Identify which cell holds the provided text, then report its (x, y) central coordinate. 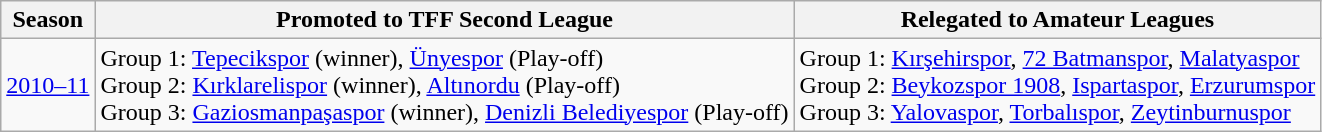
2010–11 (48, 85)
Group 1: Kırşehirspor, 72 Batmanspor, MalatyasporGroup 2: Beykozspor 1908, Ispartaspor, ErzurumsporGroup 3: Yalovaspor, Torbalıspor, Zeytinburnuspor (1058, 85)
Promoted to TFF Second League (444, 20)
Relegated to Amateur Leagues (1058, 20)
Season (48, 20)
